Determine the [X, Y] coordinate at the center of the cell enclosing the given text.  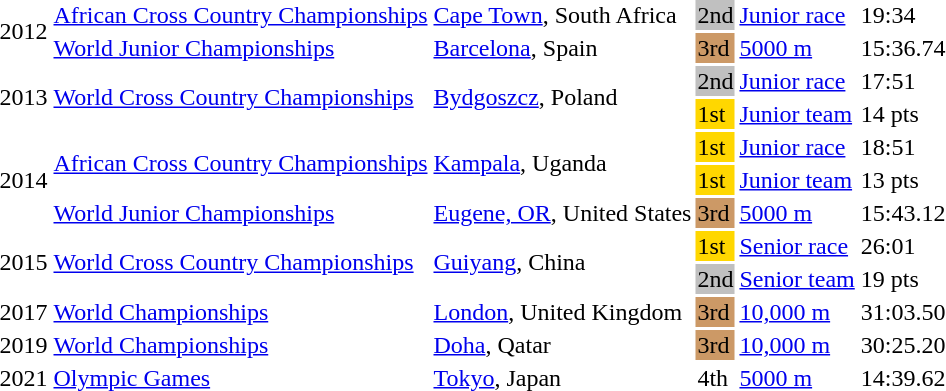
Barcelona, Spain [562, 48]
Guiyang, China [562, 262]
Eugene, OR, United States [562, 213]
Senior race [797, 246]
Doha, Qatar [562, 345]
Senior team [797, 279]
Cape Town, South Africa [562, 15]
London, United Kingdom [562, 312]
Bydgoszcz, Poland [562, 98]
Kampala, Uganda [562, 164]
